Locate the cell with the specified text and output its [x, y] center coordinate. 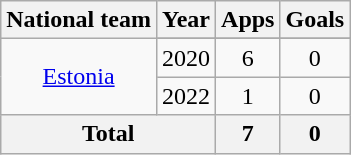
Estonia [79, 77]
Total [108, 134]
Year [186, 20]
1 [248, 96]
Apps [248, 20]
Goals [315, 20]
6 [248, 58]
7 [248, 134]
National team [79, 20]
2020 [186, 58]
2022 [186, 96]
